Return the (X, Y) coordinate for the center point of the cell that contains the specified text.  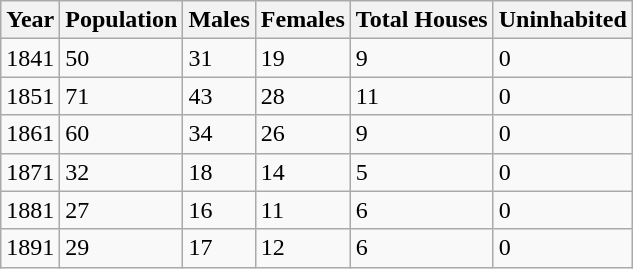
1891 (30, 248)
Population (122, 20)
Females (302, 20)
27 (122, 210)
18 (219, 172)
60 (122, 134)
Males (219, 20)
31 (219, 58)
43 (219, 96)
19 (302, 58)
28 (302, 96)
12 (302, 248)
34 (219, 134)
14 (302, 172)
Total Houses (422, 20)
17 (219, 248)
26 (302, 134)
1871 (30, 172)
1881 (30, 210)
16 (219, 210)
50 (122, 58)
1861 (30, 134)
1841 (30, 58)
32 (122, 172)
Year (30, 20)
Uninhabited (562, 20)
1851 (30, 96)
29 (122, 248)
71 (122, 96)
5 (422, 172)
